Search for the cell housing the specified text and yield its (x, y) center coordinate. 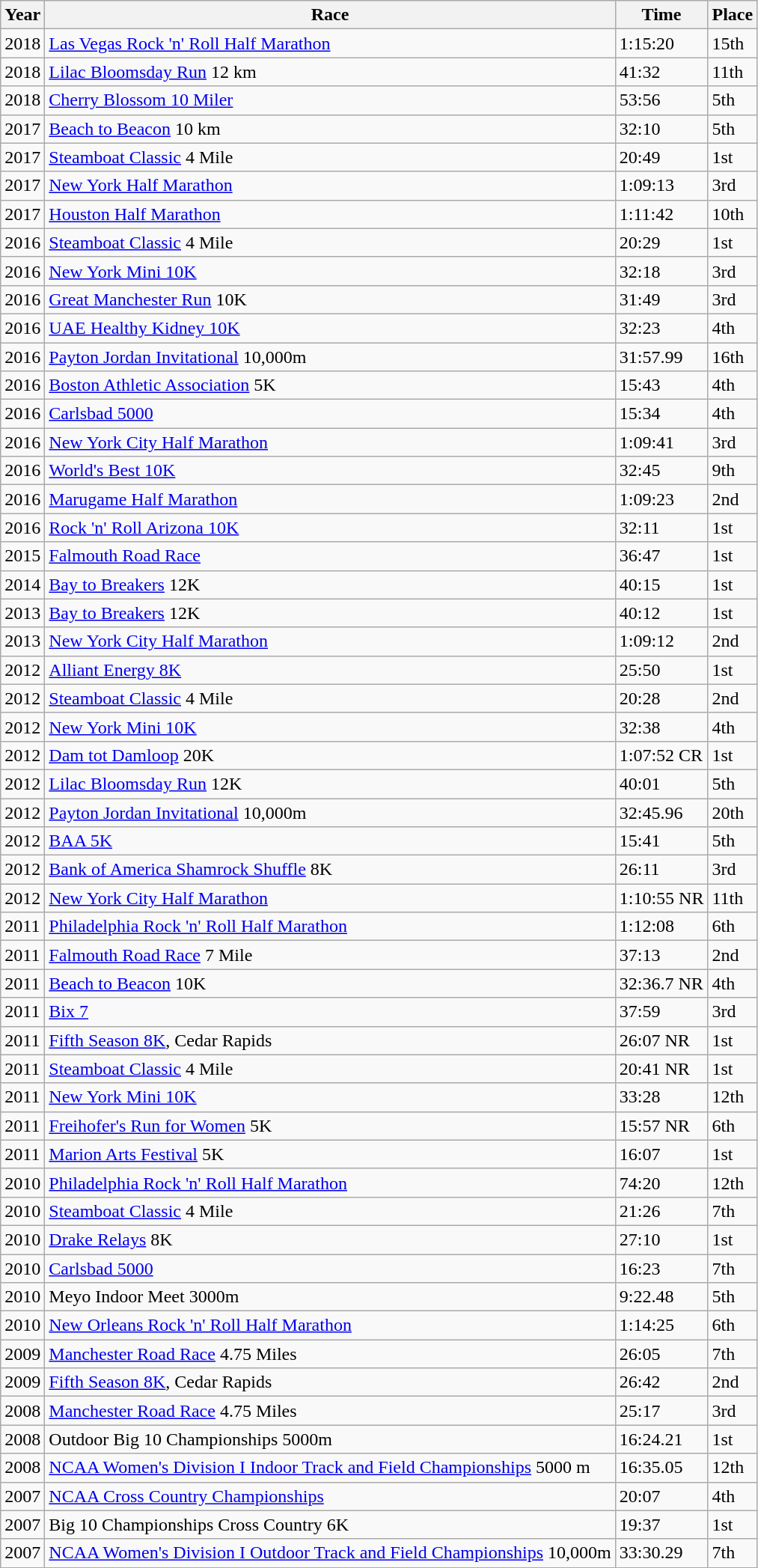
Alliant Energy 8K (330, 670)
Cherry Blossom 10 Miler (330, 100)
Lilac Bloomsday Run 12 km (330, 72)
Lilac Bloomsday Run 12K (330, 784)
19:37 (661, 1525)
NCAA Women's Division I Outdoor Track and Field Championships 10,000m (330, 1553)
15:43 (661, 385)
25:17 (661, 1411)
20:29 (661, 242)
20:41 NR (661, 1069)
40:12 (661, 613)
Bix 7 (330, 1012)
15:41 (661, 841)
1:09:13 (661, 186)
Beach to Beacon 10K (330, 983)
Houston Half Marathon (330, 214)
1:09:12 (661, 641)
20:07 (661, 1496)
15:34 (661, 414)
16:23 (661, 1269)
40:01 (661, 784)
Dam tot Damloop 20K (330, 755)
20th (733, 812)
BAA 5K (330, 841)
Freihofer's Run for Women 5K (330, 1126)
9:22.48 (661, 1297)
Falmouth Road Race (330, 556)
Las Vegas Rock 'n' Roll Half Marathon (330, 43)
1:10:55 NR (661, 898)
20:49 (661, 157)
1:11:42 (661, 214)
NCAA Cross Country Championships (330, 1496)
Year (22, 15)
Race (330, 15)
32:10 (661, 129)
9th (733, 471)
Falmouth Road Race 7 Mile (330, 955)
25:50 (661, 670)
1:15:20 (661, 43)
36:47 (661, 556)
Marugame Half Marathon (330, 499)
16th (733, 357)
UAE Healthy Kidney 10K (330, 328)
53:56 (661, 100)
1:09:41 (661, 442)
Boston Athletic Association 5K (330, 385)
26:05 (661, 1354)
Marion Arts Festival 5K (330, 1154)
15th (733, 43)
Great Manchester Run 10K (330, 299)
Big 10 Championships Cross Country 6K (330, 1525)
31:49 (661, 299)
Rock 'n' Roll Arizona 10K (330, 528)
Meyo Indoor Meet 3000m (330, 1297)
1:07:52 CR (661, 755)
World's Best 10K (330, 471)
Drake Relays 8K (330, 1239)
21:26 (661, 1211)
26:11 (661, 870)
32:38 (661, 727)
32:45 (661, 471)
Bank of America Shamrock Shuffle 8K (330, 870)
New Orleans Rock 'n' Roll Half Marathon (330, 1326)
33:28 (661, 1097)
Time (661, 15)
32:11 (661, 528)
37:59 (661, 1012)
20:28 (661, 698)
2015 (22, 556)
40:15 (661, 585)
Beach to Beacon 10 km (330, 129)
16:35.05 (661, 1468)
32:23 (661, 328)
26:42 (661, 1382)
NCAA Women's Division I Indoor Track and Field Championships 5000 m (330, 1468)
37:13 (661, 955)
16:24.21 (661, 1439)
1:12:08 (661, 927)
41:32 (661, 72)
32:45.96 (661, 812)
1:14:25 (661, 1326)
74:20 (661, 1183)
New York Half Marathon (330, 186)
15:57 NR (661, 1126)
Outdoor Big 10 Championships 5000m (330, 1439)
10th (733, 214)
16:07 (661, 1154)
32:18 (661, 271)
Place (733, 15)
1:09:23 (661, 499)
26:07 NR (661, 1040)
31:57.99 (661, 357)
27:10 (661, 1239)
33:30.29 (661, 1553)
2014 (22, 585)
32:36.7 NR (661, 983)
